Determine the (x, y) coordinate at the center of the cell enclosing the given text.  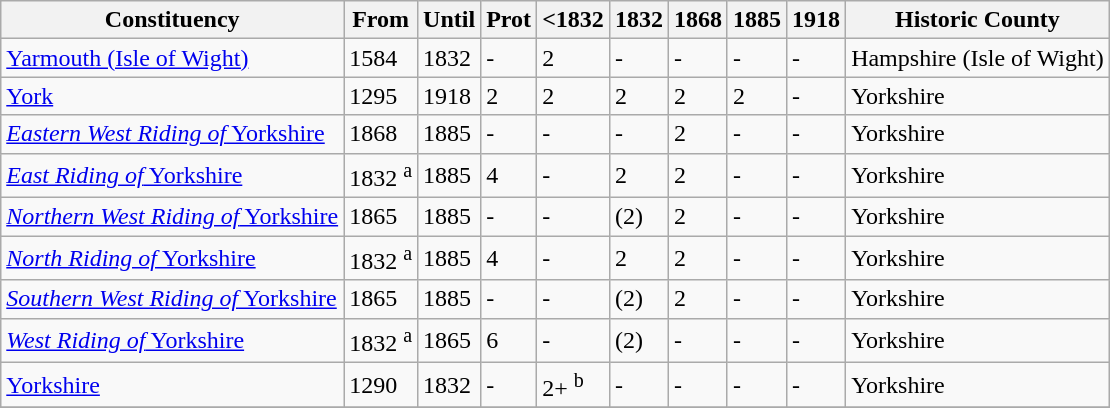
North Riding of Yorkshire (172, 258)
York (172, 96)
Northern West Riding of Yorkshire (172, 217)
Southern West Riding of Yorkshire (172, 299)
East Riding of Yorkshire (172, 176)
1584 (381, 58)
Constituency (172, 20)
1290 (381, 386)
From (381, 20)
Historic County (978, 20)
West Riding of Yorkshire (172, 340)
6 (509, 340)
Yarmouth (Isle of Wight) (172, 58)
Until (450, 20)
<1832 (574, 20)
2+ b (574, 386)
Prot (509, 20)
Hampshire (Isle of Wight) (978, 58)
Eastern West Riding of Yorkshire (172, 134)
1295 (381, 96)
